Determine the [X, Y] coordinate at the center of the cell enclosing the given text.  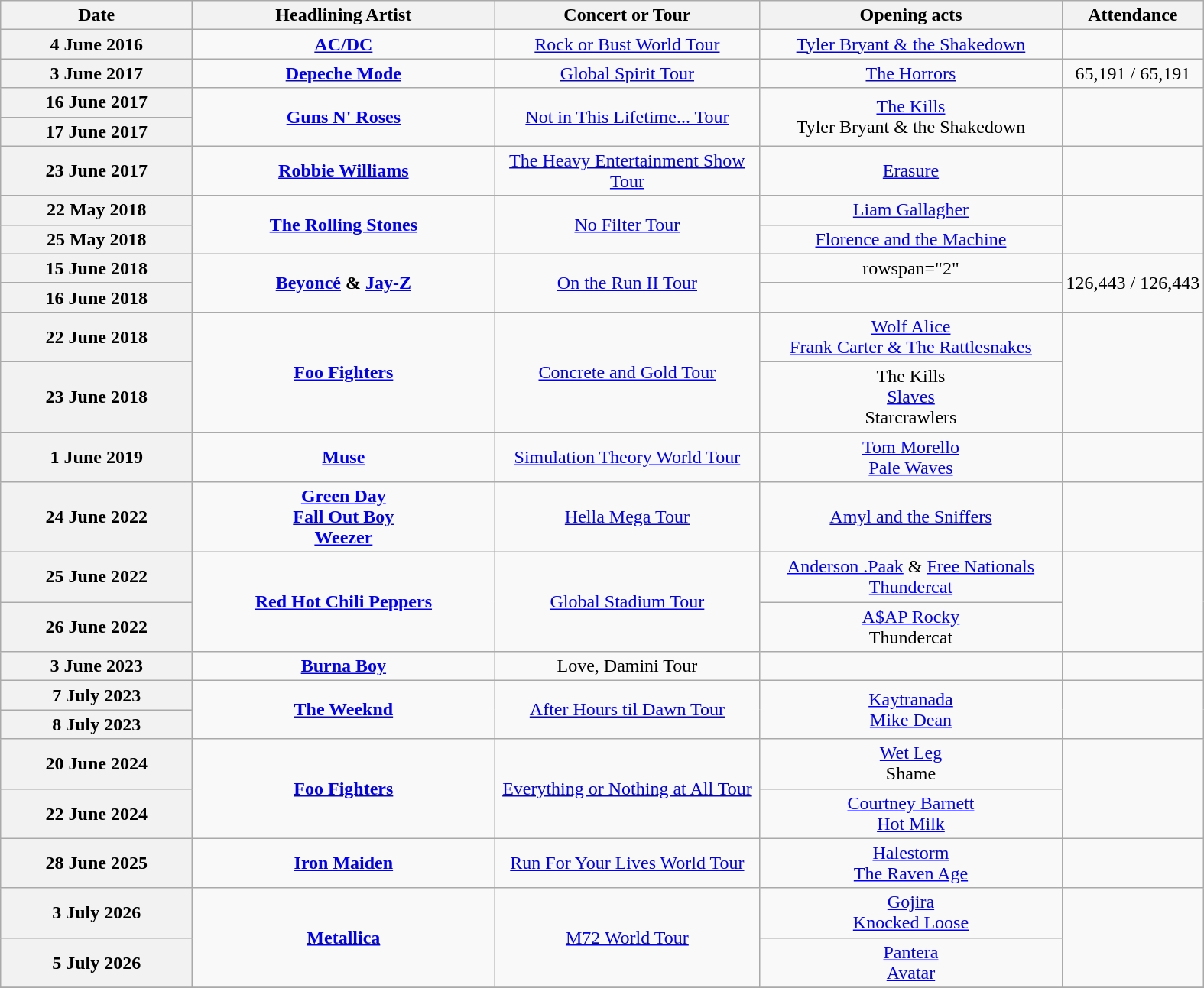
8 July 2023 [96, 724]
Courtney BarnettHot Milk [911, 813]
3 July 2026 [96, 912]
Attendance [1133, 15]
Simulation Theory World Tour [627, 457]
23 June 2017 [96, 171]
Beyoncé & Jay-Z [344, 283]
The Heavy Entertainment Show Tour [627, 171]
Concert or Tour [627, 15]
24 June 2022 [96, 517]
Everything or Nothing at All Tour [627, 789]
Concrete and Gold Tour [627, 371]
The Horrors [911, 73]
28 June 2025 [96, 863]
Erasure [911, 171]
22 June 2024 [96, 813]
4 June 2016 [96, 44]
Metallica [344, 938]
Opening acts [911, 15]
Red Hot Chili Peppers [344, 602]
17 June 2017 [96, 131]
26 June 2022 [96, 627]
Anderson .Paak & Free Nationals Thundercat [911, 578]
3 June 2017 [96, 73]
Rock or Bust World Tour [627, 44]
1 June 2019 [96, 457]
AC/DC [344, 44]
Wolf Alice Frank Carter & The Rattlesnakes [911, 336]
The Kills Slaves Starcrawlers [911, 397]
Tom Morello Pale Waves [911, 457]
The Weeknd [344, 710]
Amyl and the Sniffers [911, 517]
Wet Leg Shame [911, 764]
65,191 / 65,191 [1133, 73]
Headlining Artist [344, 15]
Green Day Fall Out Boy Weezer [344, 517]
23 June 2018 [96, 397]
On the Run II Tour [627, 283]
7 July 2023 [96, 695]
Liam Gallagher [911, 210]
3 June 2023 [96, 666]
Guns N' Roses [344, 117]
Run For Your Lives World Tour [627, 863]
Burna Boy [344, 666]
Muse [344, 457]
Global Stadium Tour [627, 602]
HalestormThe Raven Age [911, 863]
Florence and the Machine [911, 239]
Global Spirit Tour [627, 73]
rowspan="2" [911, 268]
The Rolling Stones [344, 225]
Not in This Lifetime... Tour [627, 117]
M72 World Tour [627, 938]
KaytranadaMike Dean [911, 710]
Iron Maiden [344, 863]
5 July 2026 [96, 963]
After Hours til Dawn Tour [627, 710]
25 May 2018 [96, 239]
Robbie Williams [344, 171]
Love, Damini Tour [627, 666]
22 June 2018 [96, 336]
20 June 2024 [96, 764]
GojiraKnocked Loose [911, 912]
The Kills Tyler Bryant & the Shakedown [911, 117]
22 May 2018 [96, 210]
126,443 / 126,443 [1133, 283]
Date [96, 15]
16 June 2017 [96, 102]
16 June 2018 [96, 297]
15 June 2018 [96, 268]
Depeche Mode [344, 73]
PanteraAvatar [911, 963]
25 June 2022 [96, 578]
Hella Mega Tour [627, 517]
A$AP Rocky Thundercat [911, 627]
No Filter Tour [627, 225]
Tyler Bryant & the Shakedown [911, 44]
